Return (x, y) of the center of cell containing provided text 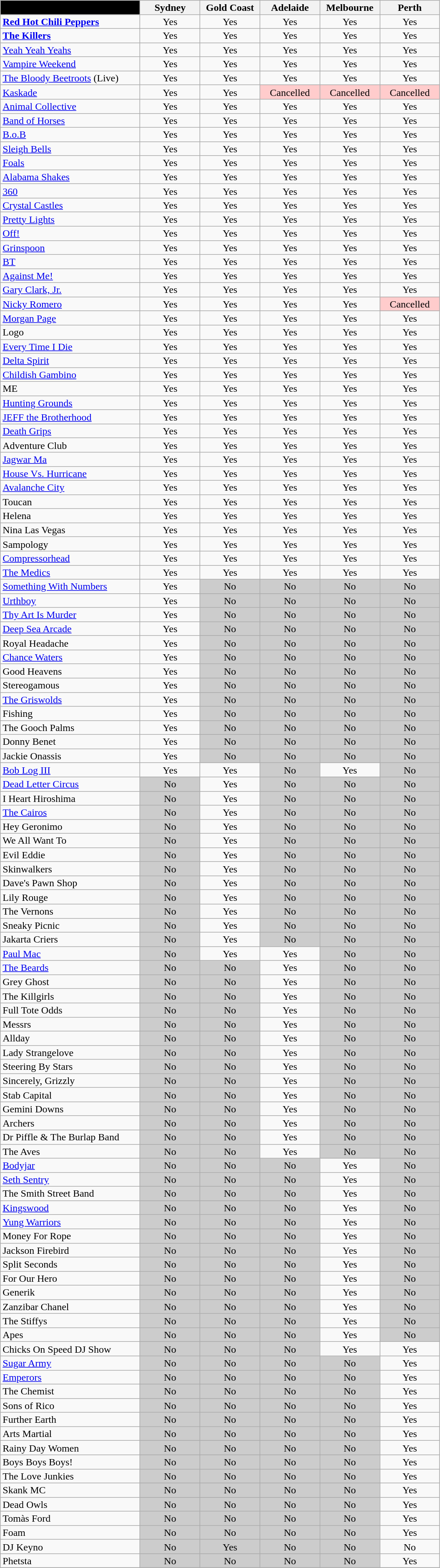
The Smith Street Band (70, 1194)
Sneaky Picnic (70, 925)
Good Heavens (70, 671)
Lily Rouge (70, 897)
Chance Waters (70, 657)
Off! (70, 233)
Delta Spirit (70, 360)
Boys Boys Boys! (70, 1462)
Toucan (70, 502)
The Gooch Palms (70, 728)
The Killers (70, 35)
Evil Eddie (70, 855)
Jakarta Criers (70, 939)
The Chemist (70, 1391)
Gold Coast (230, 8)
Yeah Yeah Yeahs (70, 50)
Sydney (170, 8)
Crystal Castles (70, 205)
Seth Sentry (70, 1180)
The Killgirls (70, 996)
Money For Rope (70, 1236)
BT (70, 262)
Archers (70, 1123)
Adelaide (290, 8)
Gemini Downs (70, 1109)
Foam (70, 1533)
Allday (70, 1038)
Adventure Club (70, 445)
Jackie Onassis (70, 756)
Sugar Army (70, 1363)
Grey Ghost (70, 982)
Against Me! (70, 276)
Emperors (70, 1377)
Perth (410, 8)
The Vernons (70, 911)
Something With Numbers (70, 586)
Skank MC (70, 1490)
Kingswood (70, 1208)
We All Want To (70, 841)
Pretty Lights (70, 219)
Zanzibar Chanel (70, 1306)
Helena (70, 516)
Sincerely, Grizzly (70, 1081)
Morgan Page (70, 318)
Grinspoon (70, 247)
Tomàs Ford (70, 1518)
Sons of Rico (70, 1405)
Messrs (70, 1024)
Bodyjar (70, 1165)
Animal Collective (70, 106)
The Griswolds (70, 699)
Yung Warriors (70, 1222)
Rainy Day Women (70, 1448)
Further Earth (70, 1419)
ME (70, 389)
The Love Junkies (70, 1476)
Paul Mac (70, 953)
Royal Headache (70, 643)
Fishing (70, 713)
Foals (70, 163)
Vampire Weekend (70, 64)
Generik (70, 1293)
Red Hot Chili Peppers (70, 22)
I Heart Hiroshima (70, 798)
Dave's Pawn Shop (70, 883)
The Medics (70, 572)
Full Tote Odds (70, 1010)
Nina Las Vegas (70, 530)
The Beards (70, 968)
Arts Martial (70, 1434)
Phetsta (70, 1561)
Alabama Shakes (70, 177)
Steering By Stars (70, 1066)
Hey Geronimo (70, 827)
JEFF the Brotherhood (70, 417)
Deep Sea Arcade (70, 629)
The Cairos (70, 812)
Nicky Romero (70, 304)
Avalanche City (70, 487)
Dead Letter Circus (70, 784)
Compressorhead (70, 558)
The Aves (70, 1151)
360 (70, 191)
Thy Art Is Murder (70, 615)
Donny Benet (70, 742)
Dr Piffle & The Burlap Band (70, 1137)
The Stiffys (70, 1321)
Logo (70, 332)
Urthboy (70, 600)
Dead Owls (70, 1504)
Bob Log III (70, 770)
Jagwar Ma (70, 459)
Death Grips (70, 431)
Apes (70, 1335)
Skinwalkers (70, 869)
Childish Gambino (70, 375)
Chicks On Speed DJ Show (70, 1349)
House Vs. Hurricane (70, 474)
Stab Capital (70, 1095)
Split Seconds (70, 1264)
For Our Hero (70, 1278)
Band of Horses (70, 121)
Lady Strangelove (70, 1052)
Sampology (70, 544)
B.o.B (70, 134)
Melbourne (350, 8)
Every Time I Die (70, 346)
Stereogamous (70, 685)
Hunting Grounds (70, 403)
Kaskade (70, 92)
Jackson Firebird (70, 1250)
Gary Clark, Jr. (70, 290)
DJ Keyno (70, 1547)
Sleigh Bells (70, 149)
The Bloody Beetroots (Live) (70, 78)
